Pinpoint the cell where the given text exists, returning its [x, y] midpoint coordinate. 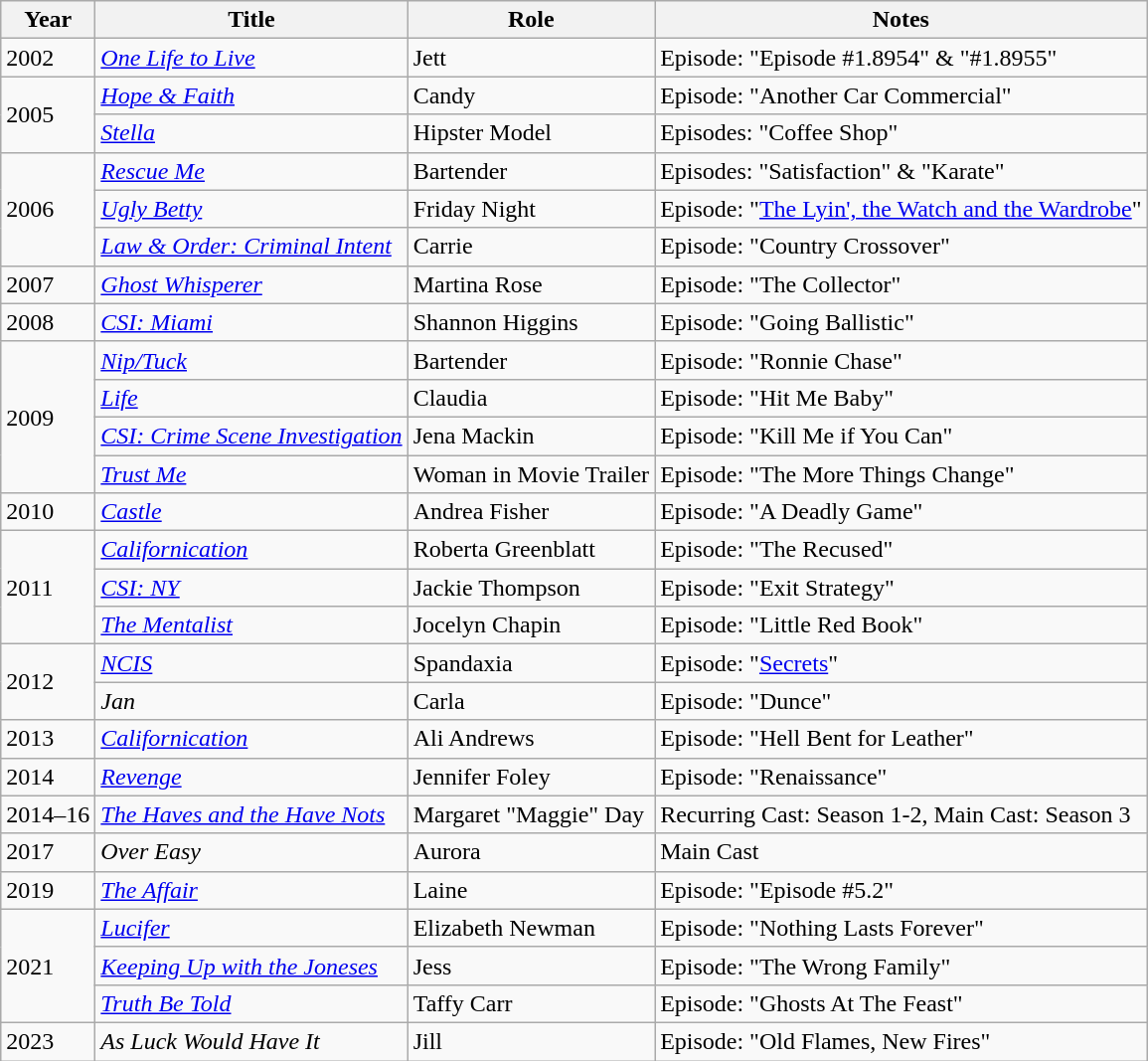
Jena Mackin [531, 436]
Episodes: "Satisfaction" & "Karate" [901, 171]
Episode: "Hit Me Baby" [901, 398]
Jett [531, 58]
Episode: "Kill Me if You Can" [901, 436]
Episode: "Another Car Commercial" [901, 95]
Friday Night [531, 209]
2006 [48, 209]
Shannon Higgins [531, 322]
Jess [531, 966]
Episode: "Dunce" [901, 701]
Woman in Movie Trailer [531, 474]
Jackie Thompson [531, 588]
Notes [901, 20]
Candy [531, 95]
Elizabeth Newman [531, 928]
Episode: "The Wrong Family" [901, 966]
2014–16 [48, 814]
Martina Rose [531, 284]
Hipster Model [531, 133]
2008 [48, 322]
2023 [48, 1041]
Episode: "Episode #1.8954" & "#1.8955" [901, 58]
Episode: "Exit Strategy" [901, 588]
Jill [531, 1041]
Keeping Up with the Joneses [251, 966]
Trust Me [251, 474]
Ghost Whisperer [251, 284]
Aurora [531, 852]
Role [531, 20]
Episode: "Going Ballistic" [901, 322]
Laine [531, 890]
Episode: "Secrets" [901, 663]
Spandaxia [531, 663]
Revenge [251, 777]
Episode: "Hell Bent for Leather" [901, 739]
Rescue Me [251, 171]
2002 [48, 58]
Carrie [531, 247]
Hope & Faith [251, 95]
2010 [48, 512]
Episode: "Ghosts At The Feast" [901, 1003]
Ali Andrews [531, 739]
Year [48, 20]
Over Easy [251, 852]
Andrea Fisher [531, 512]
2019 [48, 890]
Truth Be Told [251, 1003]
Recurring Cast: Season 1-2, Main Cast: Season 3 [901, 814]
Taffy Carr [531, 1003]
Carla [531, 701]
Jan [251, 701]
Castle [251, 512]
Episode: "Nothing Lasts Forever" [901, 928]
Main Cast [901, 852]
Episode: "Ronnie Chase" [901, 360]
The Haves and the Have Nots [251, 814]
NCIS [251, 663]
Episode: "The Lyin', the Watch and the Wardrobe" [901, 209]
2021 [48, 966]
Ugly Betty [251, 209]
CSI: NY [251, 588]
Jocelyn Chapin [531, 625]
Episode: "A Deadly Game" [901, 512]
2007 [48, 284]
Episodes: "Coffee Shop" [901, 133]
Episode: "The Recused" [901, 550]
Title [251, 20]
Episode: "Country Crossover" [901, 247]
Episode: "The More Things Change" [901, 474]
Lucifer [251, 928]
Law & Order: Criminal Intent [251, 247]
Roberta Greenblatt [531, 550]
2012 [48, 682]
Episode: "Episode #5.2" [901, 890]
The Affair [251, 890]
Jennifer Foley [531, 777]
Nip/Tuck [251, 360]
One Life to Live [251, 58]
CSI: Miami [251, 322]
2011 [48, 588]
2014 [48, 777]
Claudia [531, 398]
Stella [251, 133]
2013 [48, 739]
The Mentalist [251, 625]
Episode: "Renaissance" [901, 777]
Margaret "Maggie" Day [531, 814]
Episode: "Old Flames, New Fires" [901, 1041]
Episode: "The Collector" [901, 284]
As Luck Would Have It [251, 1041]
Episode: "Little Red Book" [901, 625]
2005 [48, 114]
2009 [48, 417]
2017 [48, 852]
CSI: Crime Scene Investigation [251, 436]
Life [251, 398]
